From the cell containing the given text, extract its center point as [x, y] coordinate. 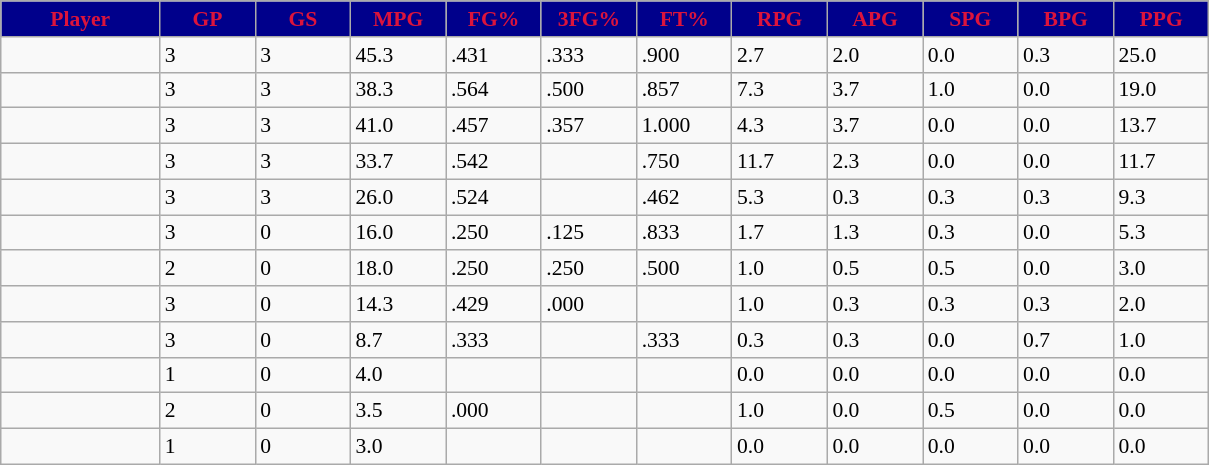
.462 [684, 197]
MPG [398, 19]
3FG% [588, 19]
.857 [684, 90]
1.000 [684, 126]
9.3 [1161, 197]
.900 [684, 55]
18.0 [398, 269]
19.0 [1161, 90]
26.0 [398, 197]
.750 [684, 162]
FT% [684, 19]
2.7 [780, 55]
.457 [494, 126]
25.0 [1161, 55]
.524 [494, 197]
2.3 [874, 162]
APG [874, 19]
4.0 [398, 375]
.357 [588, 126]
33.7 [398, 162]
BPG [1066, 19]
1.7 [780, 233]
13.7 [1161, 126]
45.3 [398, 55]
FG% [494, 19]
.564 [494, 90]
GS [302, 19]
GP [208, 19]
.542 [494, 162]
.429 [494, 304]
0.7 [1066, 340]
SPG [970, 19]
.431 [494, 55]
1.3 [874, 233]
4.3 [780, 126]
.125 [588, 233]
7.3 [780, 90]
.833 [684, 233]
8.7 [398, 340]
41.0 [398, 126]
16.0 [398, 233]
38.3 [398, 90]
3.5 [398, 411]
RPG [780, 19]
PPG [1161, 19]
14.3 [398, 304]
Player [80, 19]
